Return (x, y) of the center of cell containing provided text 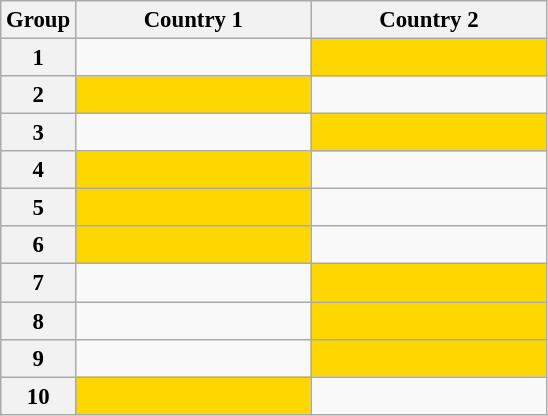
1 (38, 58)
8 (38, 321)
Country 2 (429, 20)
5 (38, 208)
4 (38, 170)
3 (38, 133)
6 (38, 245)
10 (38, 396)
Country 1 (194, 20)
2 (38, 95)
7 (38, 283)
9 (38, 358)
Group (38, 20)
